Search for the cell housing the specified text and yield its (x, y) center coordinate. 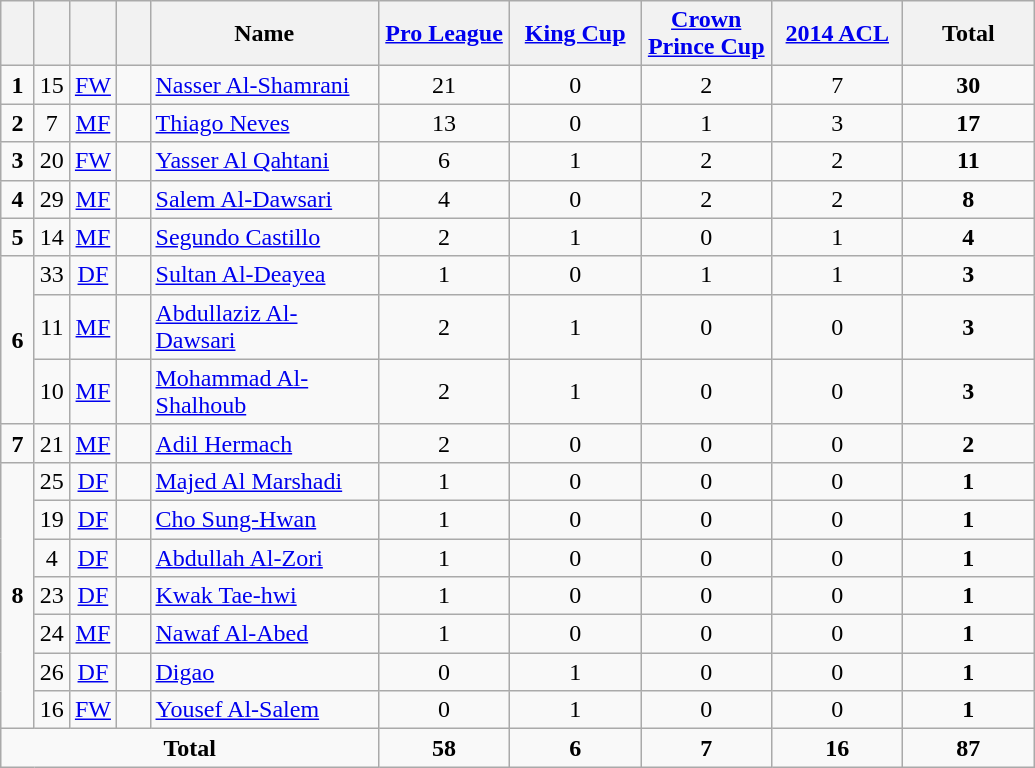
17 (968, 123)
10 (52, 392)
5 (18, 237)
Nasser Al-Shamrani (264, 85)
25 (52, 481)
Mohammad Al-Shalhoub (264, 392)
Pro League (444, 34)
15 (52, 85)
23 (52, 596)
Segundo Castillo (264, 237)
Yasser Al Qahtani (264, 161)
Crown Prince Cup (706, 34)
Digao (264, 672)
30 (968, 85)
2014 ACL (838, 34)
26 (52, 672)
58 (444, 748)
Nawaf Al-Abed (264, 634)
14 (52, 237)
Name (264, 34)
Thiago Neves (264, 123)
29 (52, 199)
Kwak Tae-hwi (264, 596)
87 (968, 748)
13 (444, 123)
Salem Al-Dawsari (264, 199)
Adil Hermach (264, 443)
Sultan Al-Deayea (264, 275)
Cho Sung-Hwan (264, 519)
Abdullaziz Al-Dawsari (264, 326)
19 (52, 519)
King Cup (576, 34)
20 (52, 161)
24 (52, 634)
Yousef Al-Salem (264, 710)
Abdullah Al-Zori (264, 557)
Majed Al Marshadi (264, 481)
33 (52, 275)
